Detect which cell encompasses the target text, then output its (x, y) center coordinate. 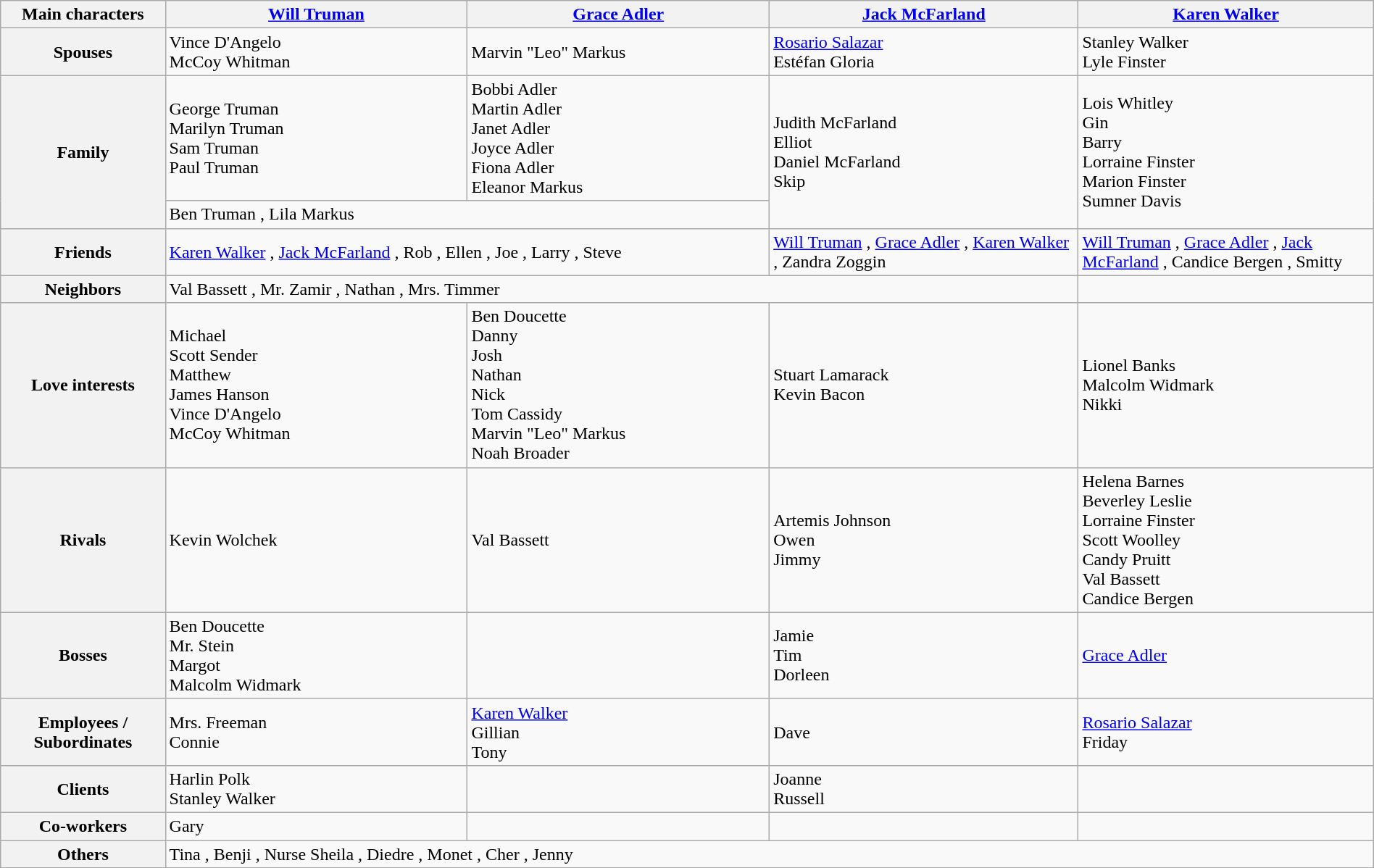
Mrs. Freeman Connie (316, 732)
Ben Truman , Lila Markus (467, 214)
Ben Doucette Mr. Stein Margot Malcolm Widmark (316, 655)
Joanne Russell (924, 788)
Kevin Wolchek (316, 540)
Judith McFarland Elliot Daniel McFarland Skip (924, 152)
Co-workers (83, 826)
Harlin Polk Stanley Walker (316, 788)
Vince D'Angelo McCoy Whitman (316, 52)
Rosario Salazar Friday (1226, 732)
Marvin "Leo" Markus (619, 52)
Stuart Lamarack Kevin Bacon (924, 385)
Karen Walker (1226, 14)
Gary (316, 826)
Rivals (83, 540)
Love interests (83, 385)
Clients (83, 788)
Others (83, 854)
Main characters (83, 14)
Michael Scott Sender Matthew James Hanson Vince D'Angelo McCoy Whitman (316, 385)
Ben Doucette Danny Josh Nathan Nick Tom Cassidy Marvin "Leo" Markus Noah Broader (619, 385)
Dave (924, 732)
Will Truman (316, 14)
Spouses (83, 52)
Lois Whitley Gin Barry Lorraine Finster Marion Finster Sumner Davis (1226, 152)
Stanley Walker Lyle Finster (1226, 52)
Jack McFarland (924, 14)
Karen Walker , Jack McFarland , Rob , Ellen , Joe , Larry , Steve (467, 252)
Helena Barnes Beverley Leslie Lorraine Finster Scott Woolley Candy Pruitt Val Bassett Candice Bergen (1226, 540)
Rosario Salazar Estéfan Gloria (924, 52)
Karen Walker Gillian Tony (619, 732)
Artemis Johnson Owen Jimmy (924, 540)
Tina , Benji , Nurse Sheila , Diedre , Monet , Cher , Jenny (770, 854)
Will Truman , Grace Adler , Karen Walker , Zandra Zoggin (924, 252)
Neighbors (83, 289)
Lionel Banks Malcolm Widmark Nikki (1226, 385)
Employees / Subordinates (83, 732)
Jamie Tim Dorleen (924, 655)
Will Truman , Grace Adler , Jack McFarland , Candice Bergen , Smitty (1226, 252)
Bosses (83, 655)
Val Bassett (619, 540)
Friends (83, 252)
Bobbi Adler Martin Adler Janet Adler Joyce Adler Fiona Adler Eleanor Markus (619, 138)
Val Bassett , Mr. Zamir , Nathan , Mrs. Timmer (622, 289)
Family (83, 152)
George Truman Marilyn Truman Sam Truman Paul Truman (316, 138)
